Scan for the cell matching the given text and deliver its (x, y) coordinate at center. 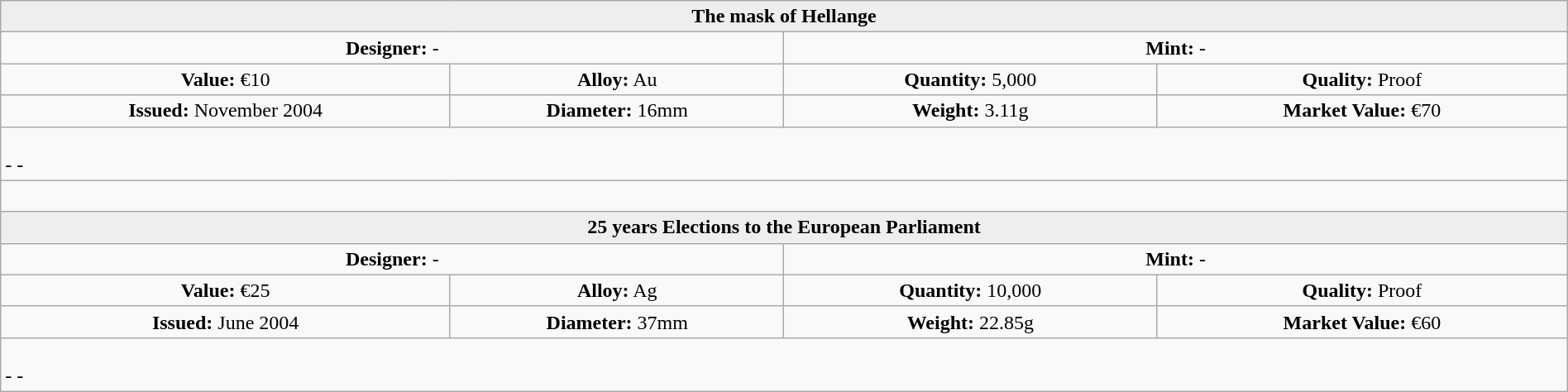
Diameter: 16mm (617, 111)
Quantity: 10,000 (971, 290)
Weight: 3.11g (971, 111)
Market Value: €70 (1363, 111)
The mask of Hellange (784, 17)
Diameter: 37mm (617, 322)
25 years Elections to the European Parliament (784, 227)
Issued: November 2004 (226, 111)
Alloy: Ag (617, 290)
Weight: 22.85g (971, 322)
Issued: June 2004 (226, 322)
Quantity: 5,000 (971, 79)
Market Value: €60 (1363, 322)
Value: €25 (226, 290)
Alloy: Au (617, 79)
Value: €10 (226, 79)
